From the cell containing the given text, extract its center point as (x, y) coordinate. 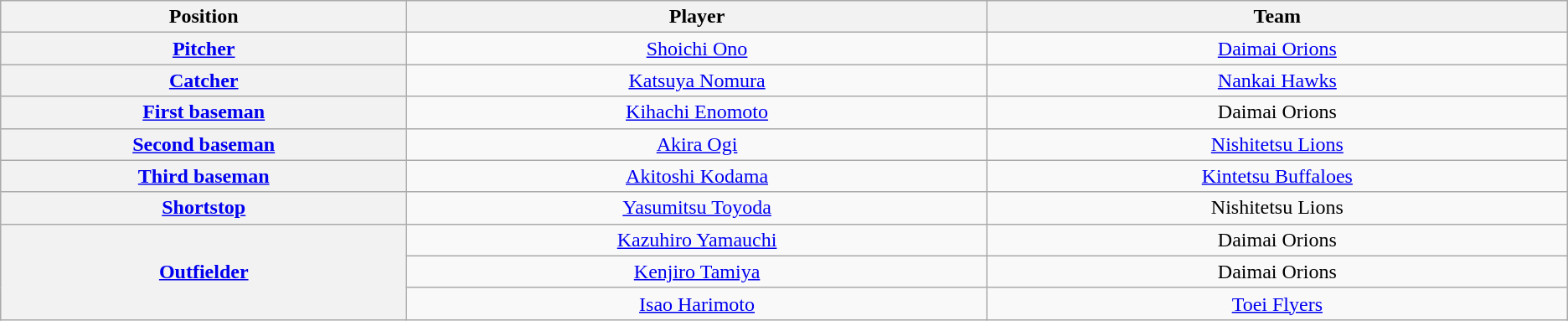
Katsuya Nomura (697, 80)
Team (1277, 17)
Second baseman (204, 144)
Nankai Hawks (1277, 80)
Kenjiro Tamiya (697, 272)
Pitcher (204, 49)
Shoichi Ono (697, 49)
Kintetsu Buffaloes (1277, 176)
Catcher (204, 80)
Player (697, 17)
Shortstop (204, 208)
Isao Harimoto (697, 303)
Kazuhiro Yamauchi (697, 240)
Yasumitsu Toyoda (697, 208)
Akitoshi Kodama (697, 176)
First baseman (204, 112)
Position (204, 17)
Kihachi Enomoto (697, 112)
Third baseman (204, 176)
Toei Flyers (1277, 303)
Outfielder (204, 272)
Akira Ogi (697, 144)
